From the cell containing the given text, extract its center point as [x, y] coordinate. 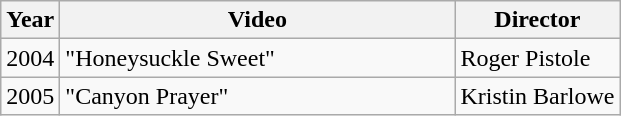
"Canyon Prayer" [258, 96]
Director [538, 20]
Video [258, 20]
Kristin Barlowe [538, 96]
"Honeysuckle Sweet" [258, 58]
Year [30, 20]
Roger Pistole [538, 58]
2004 [30, 58]
2005 [30, 96]
